Extract the (X, Y) coordinate from the center of the cell holding the provided text.  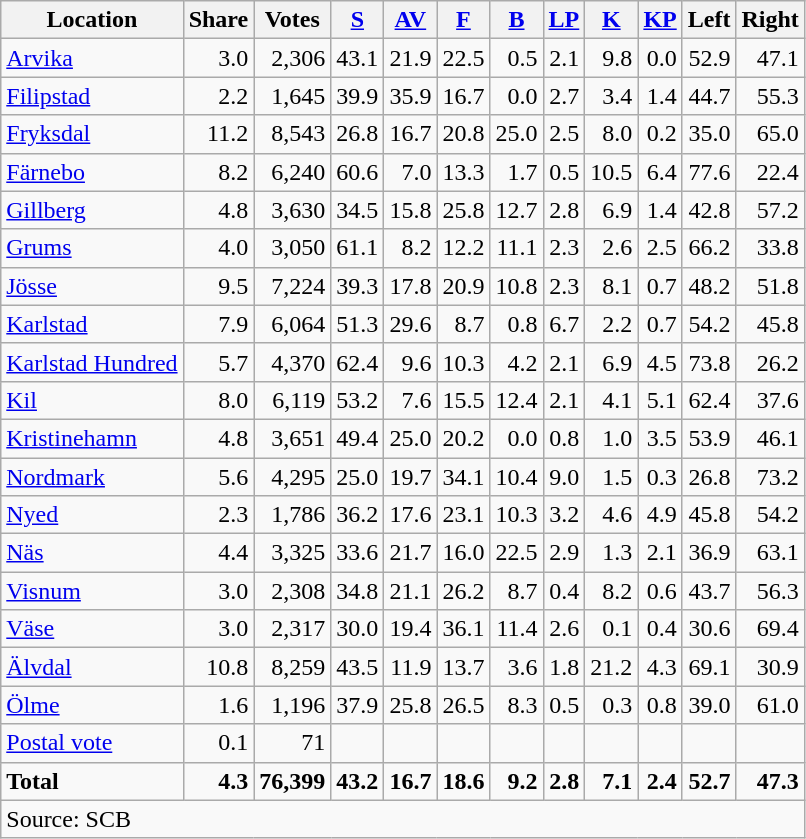
57.2 (770, 210)
Postal vote (92, 743)
7.9 (218, 324)
43.7 (709, 591)
Näs (92, 553)
2,308 (292, 591)
20.2 (464, 438)
33.8 (770, 248)
56.3 (770, 591)
37.9 (358, 705)
49.4 (358, 438)
4.0 (218, 248)
16.0 (464, 553)
3.5 (660, 438)
K (612, 20)
3.2 (564, 515)
7.6 (410, 400)
39.0 (709, 705)
21.1 (410, 591)
17.8 (410, 286)
77.6 (709, 172)
1.0 (612, 438)
19.7 (410, 477)
Grums (92, 248)
60.6 (358, 172)
4.9 (660, 515)
9.2 (516, 781)
18.6 (464, 781)
3,050 (292, 248)
Location (92, 20)
13.7 (464, 667)
6,064 (292, 324)
Färnebo (92, 172)
29.6 (410, 324)
5.1 (660, 400)
21.2 (612, 667)
42.8 (709, 210)
2.4 (660, 781)
1.5 (612, 477)
19.4 (410, 629)
7.1 (612, 781)
15.5 (464, 400)
10.4 (516, 477)
Gillberg (92, 210)
30.9 (770, 667)
36.1 (464, 629)
30.6 (709, 629)
6.4 (660, 172)
33.6 (358, 553)
2.7 (564, 96)
66.2 (709, 248)
39.3 (358, 286)
B (516, 20)
73.2 (770, 477)
34.5 (358, 210)
Väse (92, 629)
Share (218, 20)
1.8 (564, 667)
61.0 (770, 705)
9.8 (612, 58)
4,370 (292, 362)
8,543 (292, 134)
6,240 (292, 172)
3.4 (612, 96)
6,119 (292, 400)
3,325 (292, 553)
39.9 (358, 96)
Left (709, 20)
47.1 (770, 58)
17.6 (410, 515)
11.4 (516, 629)
65.0 (770, 134)
1,196 (292, 705)
73.8 (709, 362)
9.5 (218, 286)
KP (660, 20)
20.9 (464, 286)
20.8 (464, 134)
2,317 (292, 629)
4,295 (292, 477)
53.9 (709, 438)
69.4 (770, 629)
76,399 (292, 781)
43.2 (358, 781)
8.3 (516, 705)
34.8 (358, 591)
AV (410, 20)
8,259 (292, 667)
Total (92, 781)
F (464, 20)
51.8 (770, 286)
52.7 (709, 781)
4.4 (218, 553)
Nordmark (92, 477)
1.6 (218, 705)
Karlstad (92, 324)
52.9 (709, 58)
Jösse (92, 286)
21.9 (410, 58)
51.3 (358, 324)
12.2 (464, 248)
4.2 (516, 362)
26.5 (464, 705)
S (358, 20)
Visnum (92, 591)
2.9 (564, 553)
Nyed (92, 515)
4.5 (660, 362)
LP (564, 20)
11.2 (218, 134)
Karlstad Hundred (92, 362)
10.5 (612, 172)
Älvdal (92, 667)
Ölme (92, 705)
9.6 (410, 362)
69.1 (709, 667)
61.1 (358, 248)
22.4 (770, 172)
Filipstad (92, 96)
48.2 (709, 286)
12.4 (516, 400)
3.6 (516, 667)
Kil (92, 400)
5.7 (218, 362)
43.5 (358, 667)
36.2 (358, 515)
71 (292, 743)
1,645 (292, 96)
35.0 (709, 134)
Source: SCB (403, 819)
8.1 (612, 286)
Fryksdal (92, 134)
1.7 (516, 172)
2,306 (292, 58)
44.7 (709, 96)
12.7 (516, 210)
1,786 (292, 515)
5.6 (218, 477)
47.3 (770, 781)
53.2 (358, 400)
37.6 (770, 400)
55.3 (770, 96)
Right (770, 20)
11.1 (516, 248)
Kristinehamn (92, 438)
36.9 (709, 553)
43.1 (358, 58)
0.6 (660, 591)
0.2 (660, 134)
4.1 (612, 400)
7.0 (410, 172)
13.3 (464, 172)
9.0 (564, 477)
15.8 (410, 210)
34.1 (464, 477)
23.1 (464, 515)
7,224 (292, 286)
21.7 (410, 553)
4.6 (612, 515)
3,651 (292, 438)
6.7 (564, 324)
Votes (292, 20)
46.1 (770, 438)
63.1 (770, 553)
11.9 (410, 667)
3,630 (292, 210)
1.3 (612, 553)
30.0 (358, 629)
35.9 (410, 96)
Arvika (92, 58)
